Pinpoint the cell where the given text exists, returning its (X, Y) midpoint coordinate. 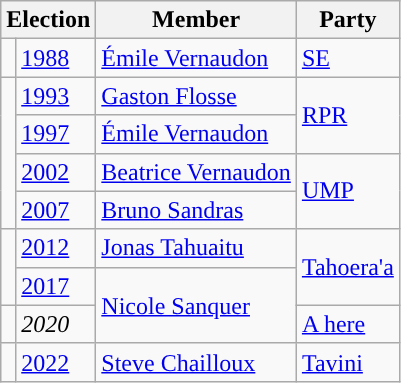
RPR (348, 115)
Gaston Flosse (196, 96)
2002 (56, 172)
2012 (56, 248)
Steve Chailloux (196, 362)
2017 (56, 286)
1988 (56, 58)
Party (348, 20)
2022 (56, 362)
1997 (56, 134)
2007 (56, 210)
Beatrice Vernaudon (196, 172)
Member (196, 20)
2020 (56, 324)
Tahoera'a (348, 267)
Election (48, 20)
Nicole Sanquer (196, 305)
UMP (348, 191)
SE (348, 58)
Tavini (348, 362)
1993 (56, 96)
A here (348, 324)
Bruno Sandras (196, 210)
Jonas Tahuaitu (196, 248)
